For the text-containing cell, return its midpoint in (X, Y) coordinate format. 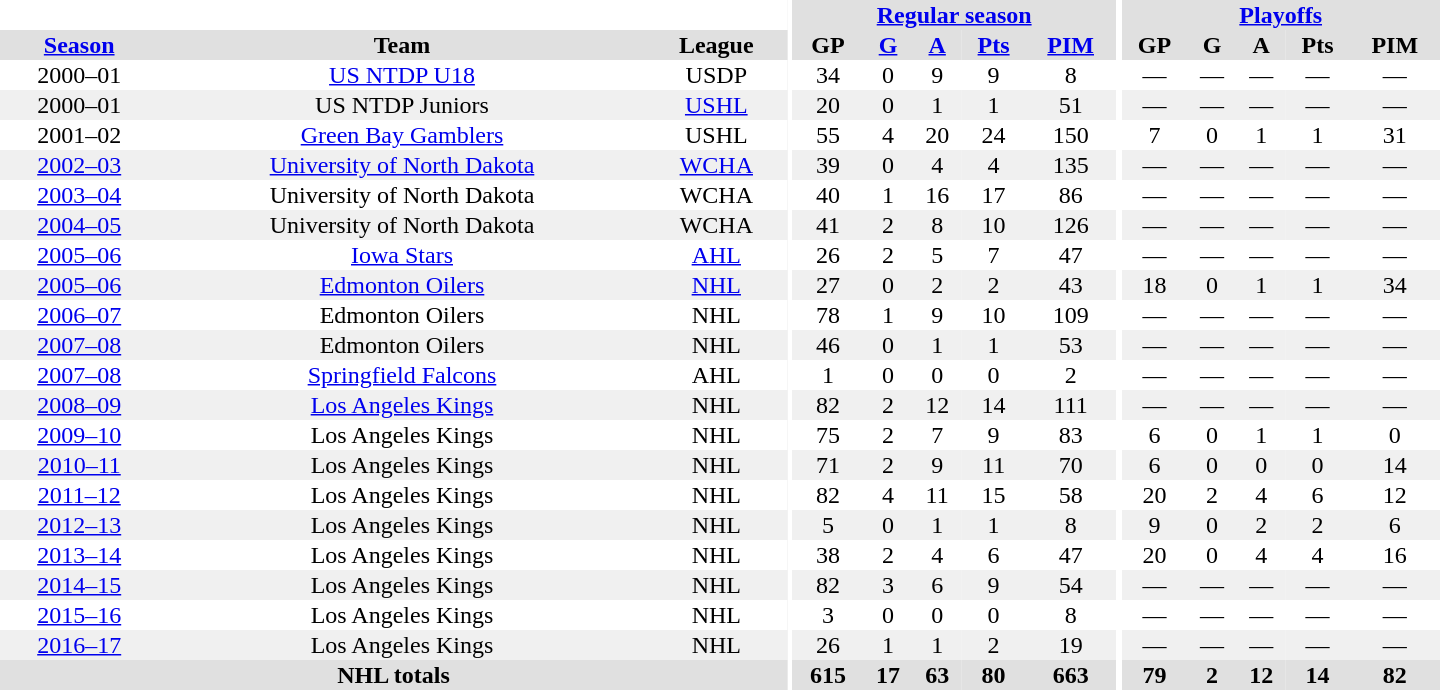
2003–04 (79, 195)
2015–16 (79, 615)
109 (1070, 315)
2010–11 (79, 465)
Regular season (954, 15)
111 (1070, 405)
78 (828, 315)
Springfield Falcons (402, 375)
46 (828, 345)
40 (828, 195)
615 (828, 675)
39 (828, 165)
43 (1070, 285)
Season (79, 45)
41 (828, 225)
27 (828, 285)
2013–14 (79, 555)
31 (1394, 135)
League (716, 45)
55 (828, 135)
71 (828, 465)
2006–07 (79, 315)
Iowa Stars (402, 255)
2016–17 (79, 645)
2001–02 (79, 135)
75 (828, 435)
70 (1070, 465)
54 (1070, 585)
15 (994, 495)
80 (994, 675)
126 (1070, 225)
Team (402, 45)
24 (994, 135)
63 (938, 675)
53 (1070, 345)
663 (1070, 675)
2002–03 (79, 165)
51 (1070, 105)
Green Bay Gamblers (402, 135)
38 (828, 555)
2009–10 (79, 435)
83 (1070, 435)
86 (1070, 195)
NHL totals (394, 675)
USDP (716, 75)
2004–05 (79, 225)
Playoffs (1280, 15)
2011–12 (79, 495)
US NTDP U18 (402, 75)
18 (1154, 285)
2014–15 (79, 585)
79 (1154, 675)
19 (1070, 645)
150 (1070, 135)
58 (1070, 495)
135 (1070, 165)
US NTDP Juniors (402, 105)
2012–13 (79, 525)
2008–09 (79, 405)
